Determine the [x, y] coordinate at the center of the cell enclosing the given text.  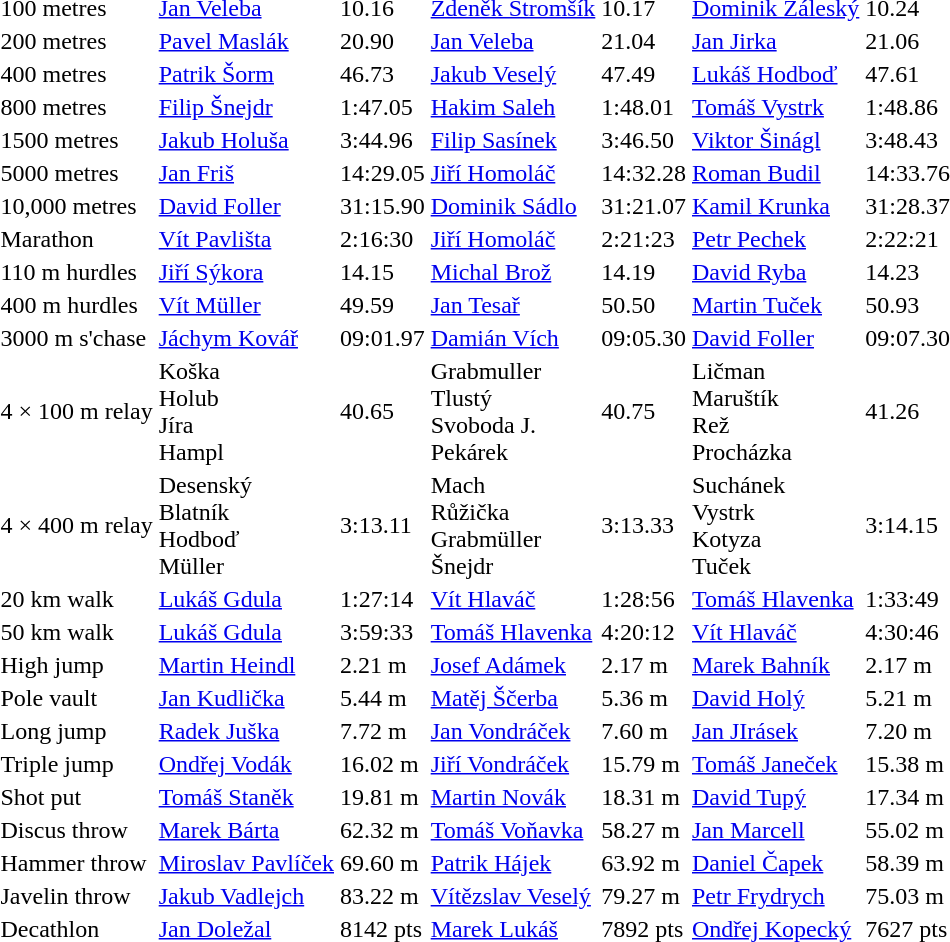
40.65 [382, 412]
David Ryba [775, 272]
31:15.90 [382, 206]
Vítězslav Veselý [513, 896]
2.17 m [644, 665]
Petr Frydrych [775, 896]
46.73 [382, 74]
Radek Juška [246, 731]
SuchánekVystrkKotyzaTuček [775, 526]
Tomáš Vystrk [775, 107]
83.22 m [382, 896]
7.60 m [644, 731]
18.31 m [644, 797]
GrabmullerTlustýSvoboda J.Pekárek [513, 412]
Filip Sasínek [513, 140]
69.60 m [382, 863]
Martin Heindl [246, 665]
Tomáš Staněk [246, 797]
58.27 m [644, 830]
14:29.05 [382, 173]
Matěj Ščerba [513, 698]
Vít Müller [246, 305]
3:59:33 [382, 632]
16.02 m [382, 764]
19.81 m [382, 797]
Jakub Holuša [246, 140]
Jan JIrásek [775, 731]
40.75 [644, 412]
3:13.11 [382, 526]
LičmanMaruštíkRežProcházka [775, 412]
09:05.30 [644, 338]
5.36 m [644, 698]
5.44 m [382, 698]
Jan Veleba [513, 41]
Ondřej Vodák [246, 764]
Tomáš Janeček [775, 764]
7.72 m [382, 731]
Miroslav Pavlíček [246, 863]
Jakub Vadlejch [246, 896]
Dominik Sádlo [513, 206]
Marek Bárta [246, 830]
Tomáš Voňavka [513, 830]
79.27 m [644, 896]
DesenskýBlatníkHodboďMüller [246, 526]
1:28:56 [644, 599]
Martin Tuček [775, 305]
1:27:14 [382, 599]
Patrik Šorm [246, 74]
Josef Adámek [513, 665]
Jan Jirka [775, 41]
50.50 [644, 305]
Martin Novák [513, 797]
2:16:30 [382, 239]
15.79 m [644, 764]
62.32 m [382, 830]
Vít Pavlišta [246, 239]
Roman Budil [775, 173]
63.92 m [644, 863]
Marek Bahník [775, 665]
Pavel Maslák [246, 41]
KoškaHolubJíraHampl [246, 412]
Michal Brož [513, 272]
Kamil Krunka [775, 206]
3:44.96 [382, 140]
14:32.28 [644, 173]
3:46.50 [644, 140]
Jakub Veselý [513, 74]
Damián Vích [513, 338]
David Holý [775, 698]
21.04 [644, 41]
47.49 [644, 74]
Hakim Saleh [513, 107]
1:48.01 [644, 107]
Jáchym Kovář [246, 338]
09:01.97 [382, 338]
Jan Vondráček [513, 731]
Patrik Hájek [513, 863]
3:13.33 [644, 526]
Jan Kudlička [246, 698]
2:21:23 [644, 239]
20.90 [382, 41]
Daniel Čapek [775, 863]
MachRůžičkaGrabmüllerŠnejdr [513, 526]
14.19 [644, 272]
14.15 [382, 272]
Jan Tesař [513, 305]
1:47.05 [382, 107]
Jan Marcell [775, 830]
Filip Šnejdr [246, 107]
4:20:12 [644, 632]
Jiří Sýkora [246, 272]
Lukáš Hodboď [775, 74]
Petr Pechek [775, 239]
Jiří Vondráček [513, 764]
2.21 m [382, 665]
David Tupý [775, 797]
Viktor Šinágl [775, 140]
49.59 [382, 305]
31:21.07 [644, 206]
Jan Friš [246, 173]
